Capture the cell that displays the provided text and extract its (X, Y) central coordinate. 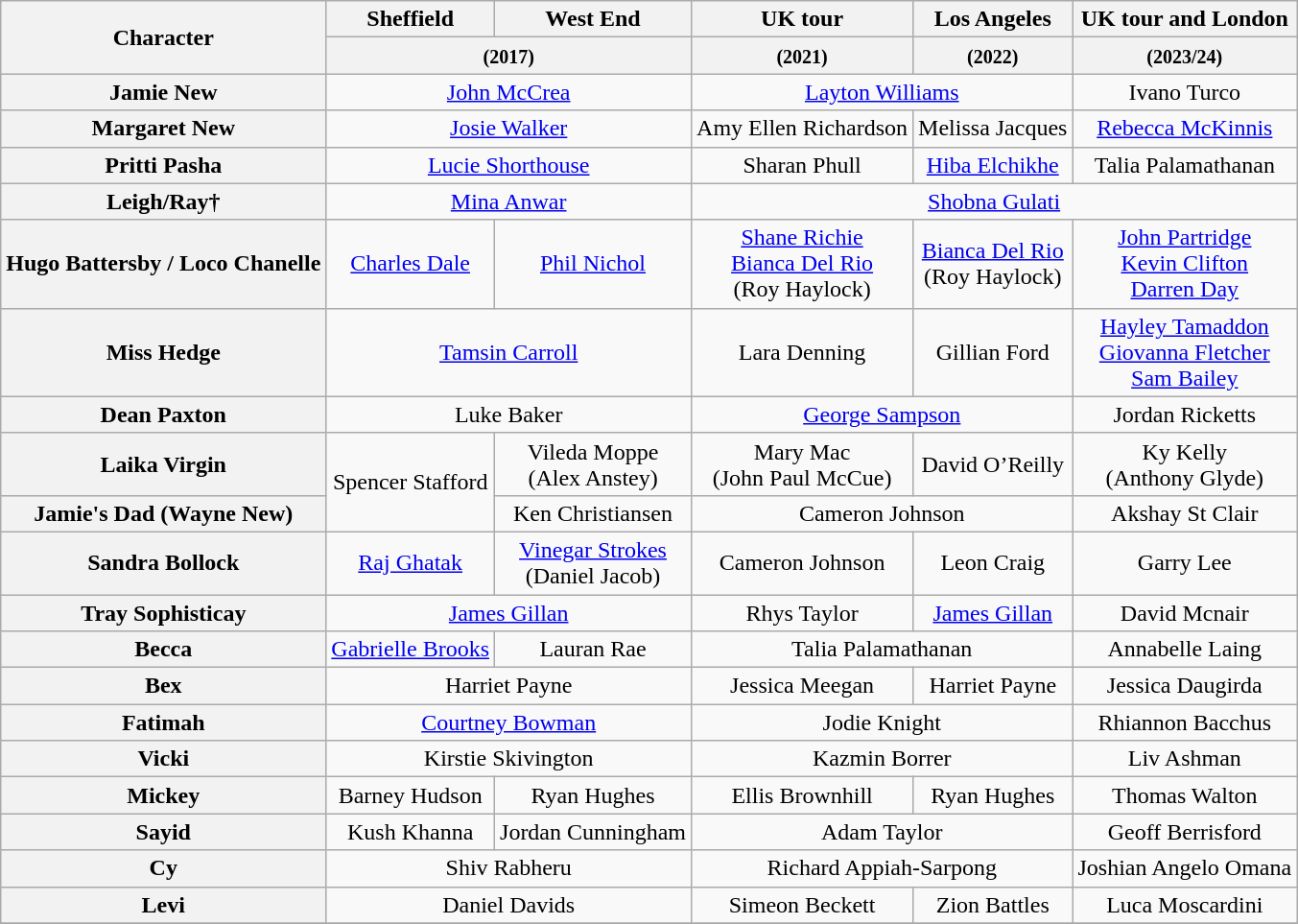
UK tour and London (1185, 19)
Laika Virgin (163, 464)
Layton Williams (883, 92)
UK tour (802, 19)
Bex (163, 686)
Simeon Beckett (802, 905)
Hugo Battersby / Loco Chanelle (163, 264)
Joshian Angelo Omana (1185, 868)
Vicki (163, 759)
Rebecca McKinnis (1185, 129)
Luke Baker (508, 415)
Thomas Walton (1185, 795)
Miss Hedge (163, 352)
David Mcnair (1185, 613)
Lucie Shorthouse (508, 165)
Levi (163, 905)
Jessica Meegan (802, 686)
Becca (163, 650)
(2022) (993, 56)
Los Angeles (993, 19)
Dean Paxton (163, 415)
(2023/24) (1185, 56)
John PartridgeKevin CliftonDarren Day (1185, 264)
Margaret New (163, 129)
Pritti Pasha (163, 165)
Courtney Bowman (508, 723)
West End (593, 19)
Leigh/Ray† (163, 201)
Sayid (163, 832)
Raj Ghatak (411, 562)
Fatimah (163, 723)
Rhys Taylor (802, 613)
Ken Christiansen (593, 513)
Gillian Ford (993, 352)
Phil Nichol (593, 264)
Josie Walker (508, 129)
Tamsin Carroll (508, 352)
Lauran Rae (593, 650)
Hiba Elchikhe (993, 165)
Adam Taylor (883, 832)
Kirstie Skivington (508, 759)
Shiv Rabheru (508, 868)
Hayley TamaddonGiovanna FletcherSam Bailey (1185, 352)
Sheffield (411, 19)
Character (163, 37)
Lara Denning (802, 352)
Zion Battles (993, 905)
Melissa Jacques (993, 129)
Richard Appiah-Sarpong (883, 868)
Spencer Stafford (411, 482)
Ellis Brownhill (802, 795)
Gabrielle Brooks (411, 650)
Jamie New (163, 92)
Bianca Del Rio(Roy Haylock) (993, 264)
Mickey (163, 795)
Shobna Gulati (994, 201)
David O’Reilly (993, 464)
Jodie Knight (883, 723)
Mina Anwar (508, 201)
John McCrea (508, 92)
Leon Craig (993, 562)
Barney Hudson (411, 795)
Charles Dale (411, 264)
Kush Khanna (411, 832)
George Sampson (883, 415)
Jordan Cunningham (593, 832)
(2017) (508, 56)
Ky Kelly(Anthony Glyde) (1185, 464)
Jamie's Dad (Wayne New) (163, 513)
Kazmin Borrer (883, 759)
Cy (163, 868)
(2021) (802, 56)
Rhiannon Bacchus (1185, 723)
Luca Moscardini (1185, 905)
Ivano Turco (1185, 92)
Geoff Berrisford (1185, 832)
Vileda Moppe(Alex Anstey) (593, 464)
Shane RichieBianca Del Rio(Roy Haylock) (802, 264)
Vinegar Strokes(Daniel Jacob) (593, 562)
Jessica Daugirda (1185, 686)
Akshay St Clair (1185, 513)
Mary Mac(John Paul McCue) (802, 464)
Sandra Bollock (163, 562)
Amy Ellen Richardson (802, 129)
Sharan Phull (802, 165)
Daniel Davids (508, 905)
Annabelle Laing (1185, 650)
Jordan Ricketts (1185, 415)
Tray Sophisticay (163, 613)
Garry Lee (1185, 562)
Liv Ashman (1185, 759)
